Search for the cell housing the specified text and yield its [X, Y] center coordinate. 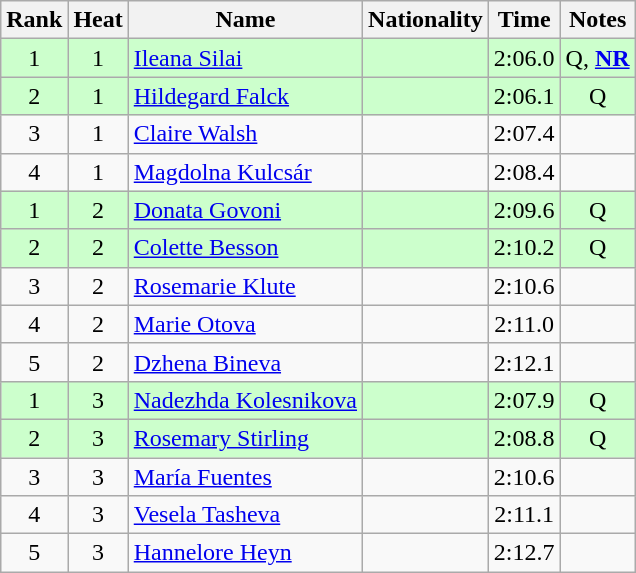
2:08.4 [524, 172]
Vesela Tasheva [245, 515]
Rosemary Stirling [245, 438]
Name [245, 20]
María Fuentes [245, 477]
Magdolna Kulcsár [245, 172]
Donata Govoni [245, 210]
2:11.0 [524, 324]
Nadezhda Kolesnikova [245, 400]
Ileana Silai [245, 58]
2:07.9 [524, 400]
Hildegard Falck [245, 96]
2:11.1 [524, 515]
2:10.2 [524, 248]
Rank [34, 20]
Hannelore Heyn [245, 553]
2:09.6 [524, 210]
Time [524, 20]
2:12.7 [524, 553]
Rosemarie Klute [245, 286]
Notes [598, 20]
Dzhena Bineva [245, 362]
2:12.1 [524, 362]
Nationality [426, 20]
2:06.1 [524, 96]
Colette Besson [245, 248]
Marie Otova [245, 324]
Claire Walsh [245, 134]
Heat [98, 20]
Q, NR [598, 58]
2:06.0 [524, 58]
2:08.8 [524, 438]
2:07.4 [524, 134]
